Return the (X, Y) coordinate for the center point of the cell that contains the specified text.  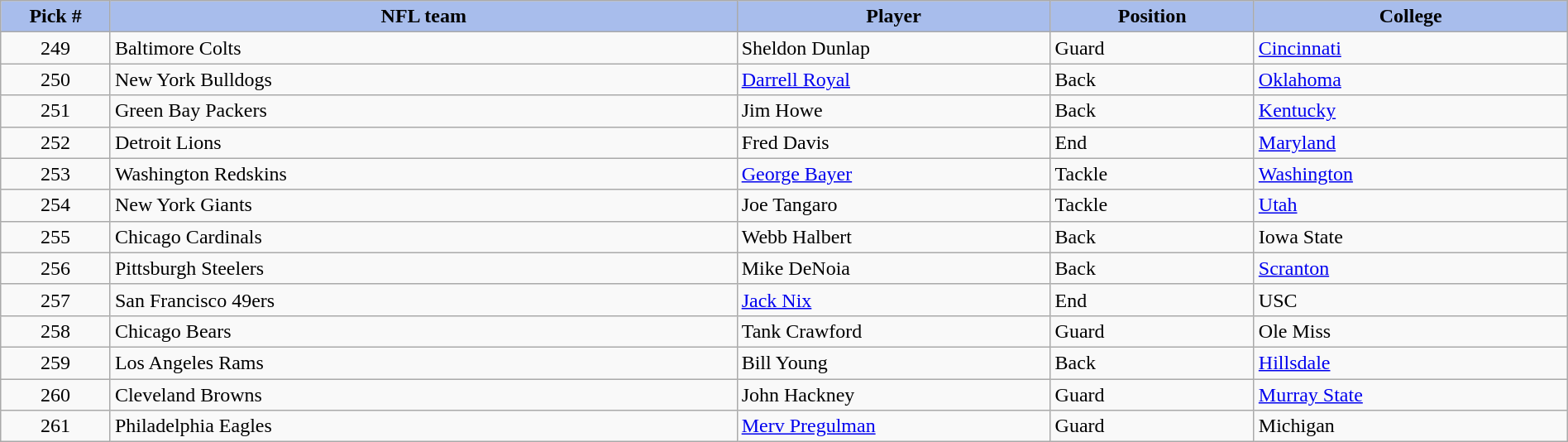
George Bayer (893, 174)
Oklahoma (1411, 79)
Joe Tangaro (893, 205)
255 (56, 237)
Kentucky (1411, 111)
Washington Redskins (423, 174)
249 (56, 48)
250 (56, 79)
Webb Halbert (893, 237)
Hillsdale (1411, 363)
Murray State (1411, 395)
San Francisco 49ers (423, 300)
USC (1411, 300)
Tank Crawford (893, 331)
College (1411, 17)
Michigan (1411, 426)
Position (1152, 17)
Fred Davis (893, 142)
Detroit Lions (423, 142)
Merv Pregulman (893, 426)
258 (56, 331)
Player (893, 17)
257 (56, 300)
Philadelphia Eagles (423, 426)
Chicago Cardinals (423, 237)
Jim Howe (893, 111)
Bill Young (893, 363)
Green Bay Packers (423, 111)
252 (56, 142)
256 (56, 268)
259 (56, 363)
Pick # (56, 17)
John Hackney (893, 395)
NFL team (423, 17)
Maryland (1411, 142)
Cleveland Browns (423, 395)
261 (56, 426)
Scranton (1411, 268)
Utah (1411, 205)
Darrell Royal (893, 79)
253 (56, 174)
New York Bulldogs (423, 79)
Washington (1411, 174)
Jack Nix (893, 300)
Baltimore Colts (423, 48)
251 (56, 111)
Cincinnati (1411, 48)
Chicago Bears (423, 331)
Los Angeles Rams (423, 363)
Ole Miss (1411, 331)
Iowa State (1411, 237)
Sheldon Dunlap (893, 48)
260 (56, 395)
254 (56, 205)
New York Giants (423, 205)
Pittsburgh Steelers (423, 268)
Mike DeNoia (893, 268)
